From the cell containing the given text, extract its center point as (x, y) coordinate. 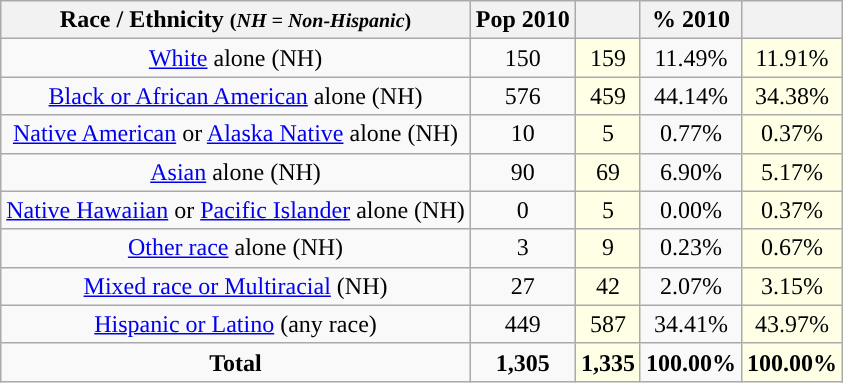
150 (522, 58)
9 (608, 248)
3.15% (792, 286)
White alone (NH) (236, 58)
0.00% (690, 210)
44.14% (690, 96)
27 (522, 286)
459 (608, 96)
0 (522, 210)
Mixed race or Multiracial (NH) (236, 286)
34.41% (690, 324)
34.38% (792, 96)
0.67% (792, 248)
42 (608, 286)
Asian alone (NH) (236, 172)
576 (522, 96)
Native Hawaiian or Pacific Islander alone (NH) (236, 210)
159 (608, 58)
587 (608, 324)
5.17% (792, 172)
6.90% (690, 172)
2.07% (690, 286)
Total (236, 362)
0.23% (690, 248)
1,335 (608, 362)
10 (522, 134)
90 (522, 172)
Race / Ethnicity (NH = Non-Hispanic) (236, 20)
43.97% (792, 324)
69 (608, 172)
449 (522, 324)
1,305 (522, 362)
11.49% (690, 58)
Native American or Alaska Native alone (NH) (236, 134)
Black or African American alone (NH) (236, 96)
Pop 2010 (522, 20)
Other race alone (NH) (236, 248)
0.77% (690, 134)
% 2010 (690, 20)
Hispanic or Latino (any race) (236, 324)
3 (522, 248)
11.91% (792, 58)
